Identify which cell holds the provided text, then report its (x, y) central coordinate. 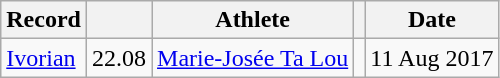
Ivorian (44, 58)
Date (432, 20)
22.08 (118, 58)
11 Aug 2017 (432, 58)
Athlete (253, 20)
Record (44, 20)
Marie-Josée Ta Lou (253, 58)
